Determine the [X, Y] coordinate at the center of the cell enclosing the given text.  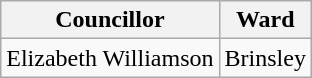
Elizabeth Williamson [110, 58]
Ward [265, 20]
Brinsley [265, 58]
Councillor [110, 20]
